Detect which cell encompasses the target text, then output its (X, Y) center coordinate. 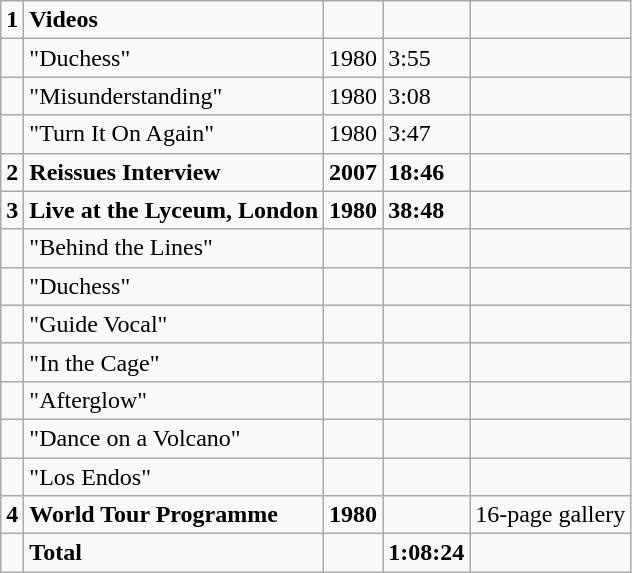
"Behind the Lines" (174, 248)
"Afterglow" (174, 400)
38:48 (426, 210)
"Turn It On Again" (174, 134)
3:47 (426, 134)
"Guide Vocal" (174, 324)
2 (12, 172)
2007 (354, 172)
World Tour Programme (174, 515)
Live at the Lyceum, London (174, 210)
3:08 (426, 96)
18:46 (426, 172)
Videos (174, 20)
1:08:24 (426, 553)
"Misunderstanding" (174, 96)
"Los Endos" (174, 477)
3 (12, 210)
"Dance on a Volcano" (174, 438)
4 (12, 515)
16-page gallery (550, 515)
"In the Cage" (174, 362)
3:55 (426, 58)
1 (12, 20)
Reissues Interview (174, 172)
Total (174, 553)
